Detect which cell encompasses the target text, then output its (x, y) center coordinate. 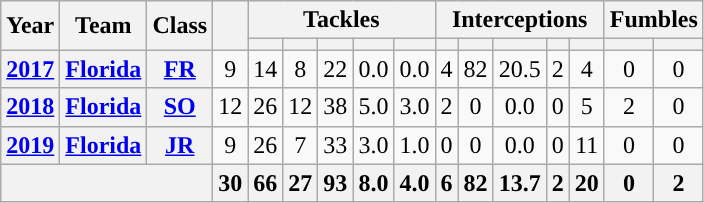
33 (336, 145)
27 (300, 183)
Year (30, 26)
20 (586, 183)
14 (266, 69)
Interceptions (520, 20)
Tackles (342, 20)
5.0 (374, 107)
2019 (30, 145)
Fumbles (654, 20)
JR (180, 145)
8.0 (374, 183)
FR (180, 69)
8 (300, 69)
6 (446, 183)
93 (336, 183)
22 (336, 69)
SO (180, 107)
30 (230, 183)
38 (336, 107)
11 (586, 145)
4.0 (414, 183)
Team (104, 26)
20.5 (520, 69)
13.7 (520, 183)
66 (266, 183)
7 (300, 145)
5 (586, 107)
Class (180, 26)
2017 (30, 69)
1.0 (414, 145)
2018 (30, 107)
